Return the (X, Y) coordinate for the center point of the cell that contains the specified text.  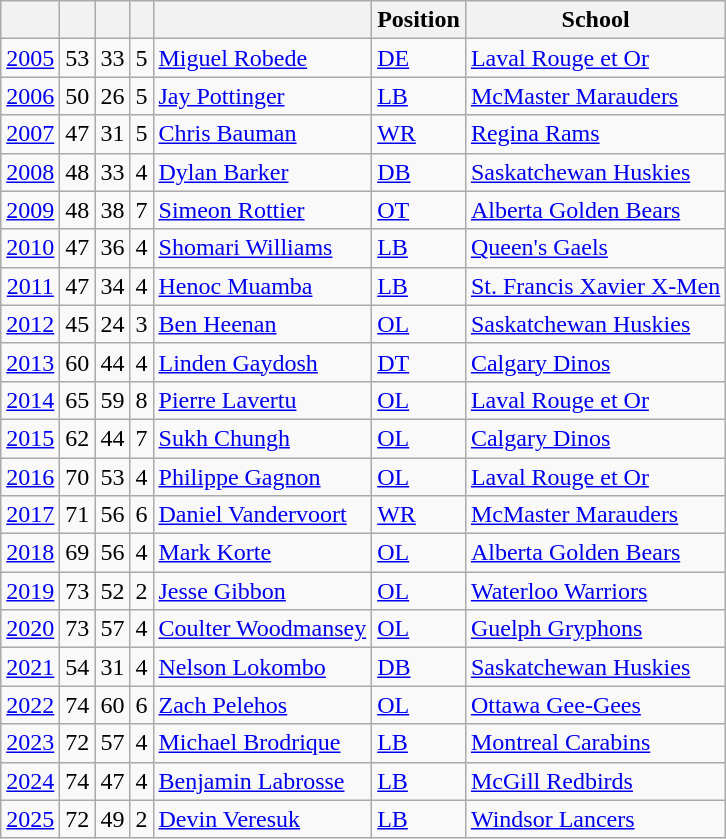
Michael Brodrique (262, 743)
2017 (30, 515)
2018 (30, 553)
50 (78, 96)
2015 (30, 438)
2010 (30, 248)
Position (419, 20)
Simeon Rottier (262, 210)
2016 (30, 477)
Chris Bauman (262, 134)
Coulter Woodmansey (262, 629)
2012 (30, 324)
26 (112, 96)
Jay Pottinger (262, 96)
2013 (30, 362)
70 (78, 477)
65 (78, 400)
Windsor Lancers (595, 819)
Guelph Gryphons (595, 629)
DT (419, 362)
54 (78, 667)
Devin Veresuk (262, 819)
Regina Rams (595, 134)
36 (112, 248)
2023 (30, 743)
24 (112, 324)
Shomari Williams (262, 248)
School (595, 20)
2025 (30, 819)
Nelson Lokombo (262, 667)
Ben Heenan (262, 324)
Linden Gaydosh (262, 362)
Henoc Muamba (262, 286)
Benjamin Labrosse (262, 781)
2008 (30, 172)
Pierre Lavertu (262, 400)
Waterloo Warriors (595, 591)
2014 (30, 400)
2019 (30, 591)
Dylan Barker (262, 172)
71 (78, 515)
62 (78, 438)
34 (112, 286)
Montreal Carabins (595, 743)
45 (78, 324)
2005 (30, 58)
2021 (30, 667)
Jesse Gibbon (262, 591)
2006 (30, 96)
69 (78, 553)
52 (112, 591)
Zach Pelehos (262, 705)
Mark Korte (262, 553)
3 (142, 324)
2024 (30, 781)
2022 (30, 705)
8 (142, 400)
2007 (30, 134)
2011 (30, 286)
49 (112, 819)
Sukh Chungh (262, 438)
Philippe Gagnon (262, 477)
St. Francis Xavier X-Men (595, 286)
2009 (30, 210)
DE (419, 58)
59 (112, 400)
Daniel Vandervoort (262, 515)
38 (112, 210)
Miguel Robede (262, 58)
Ottawa Gee-Gees (595, 705)
2020 (30, 629)
McGill Redbirds (595, 781)
Queen's Gaels (595, 248)
OT (419, 210)
